Determine the (X, Y) coordinate at the center of the cell enclosing the given text.  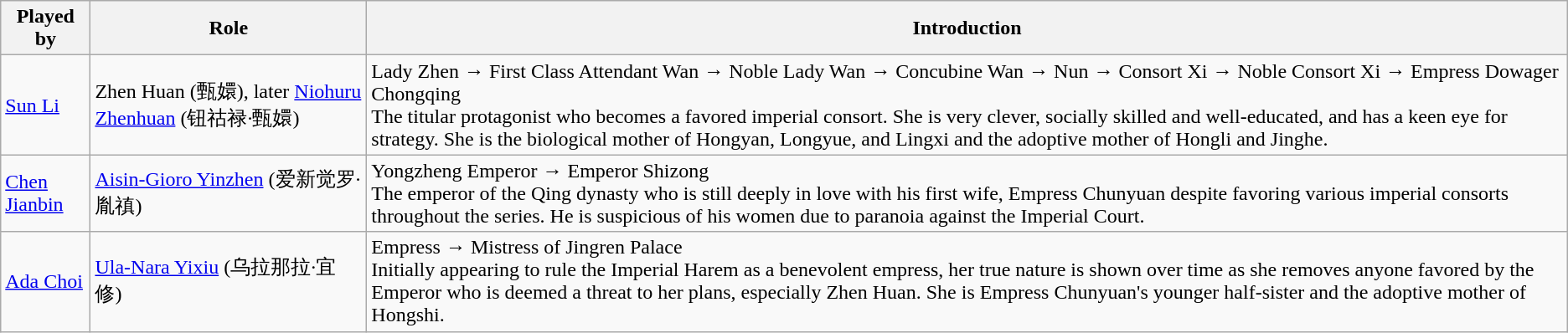
Aisin-Gioro Yinzhen (爱新觉罗·胤禛) (229, 193)
Ada Choi (45, 281)
Role (229, 28)
Played by (45, 28)
Chen Jianbin (45, 193)
Introduction (967, 28)
Zhen Huan (甄嬛), later Niohuru Zhenhuan (钮祜禄·甄嬛) (229, 105)
Sun Li (45, 105)
Ula-Nara Yixiu (乌拉那拉·宜修) (229, 281)
